Extract the (X, Y) coordinate from the center of the cell holding the provided text.  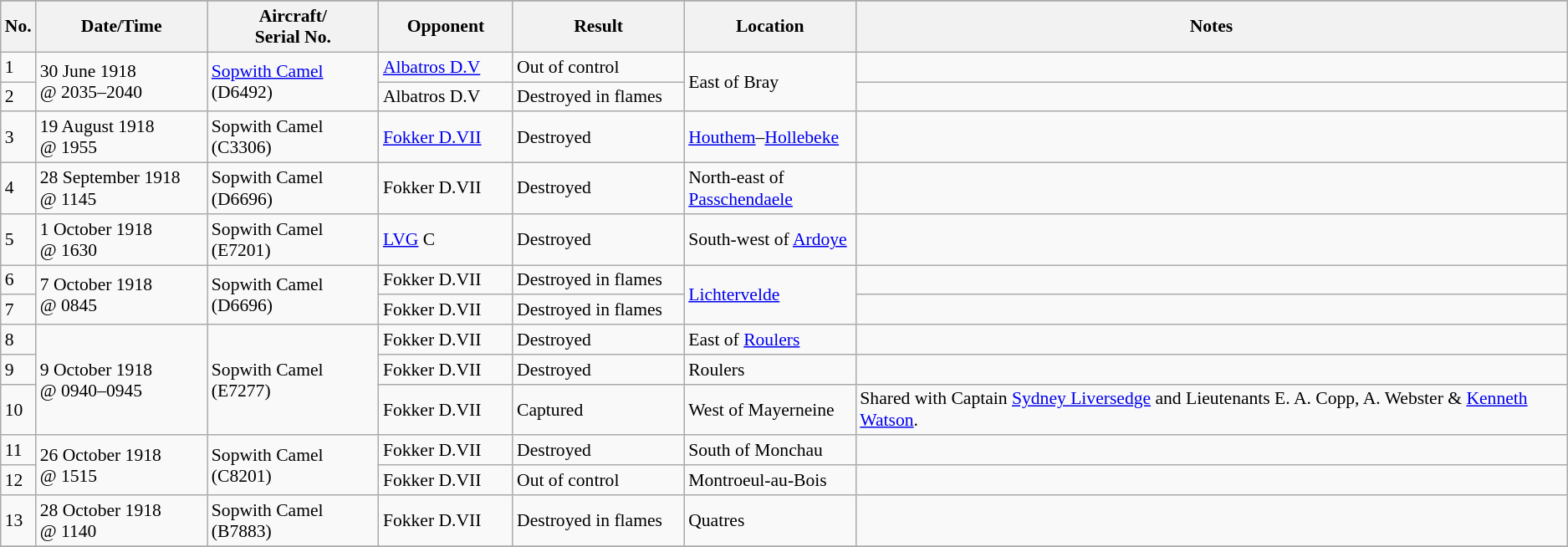
Sopwith Camel(C8201) (293, 465)
3 (18, 137)
Roulers (769, 370)
13 (18, 520)
19 August 1918@ 1955 (122, 137)
9 (18, 370)
Houthem–Hollebeke (769, 137)
7 October 1918@ 0845 (122, 294)
Date/Time (122, 27)
Sopwith Camel(E7201) (293, 239)
North-east of Passchendaele (769, 189)
Location (769, 27)
Montroeul-au-Bois (769, 480)
Result (599, 27)
6 (18, 280)
Lichtervelde (769, 294)
11 (18, 451)
Captured (599, 410)
4 (18, 189)
1 October 1918@ 1630 (122, 239)
No. (18, 27)
Opponent (446, 27)
Aircraft/Serial No. (293, 27)
Sopwith Camel(B7883) (293, 520)
East of Roulers (769, 340)
5 (18, 239)
30 June 1918@ 2035–2040 (122, 82)
Sopwith Camel(E7277) (293, 380)
12 (18, 480)
28 October 1918@ 1140 (122, 520)
10 (18, 410)
9 October 1918@ 0940–0945 (122, 380)
Quatres (769, 520)
LVG C (446, 239)
Sopwith Camel(D6492) (293, 82)
8 (18, 340)
Sopwith Camel(C3306) (293, 137)
26 October 1918@ 1515 (122, 465)
28 September 1918@ 1145 (122, 189)
7 (18, 310)
Shared with Captain Sydney Liversedge and Lieutenants E. A. Copp, A. Webster & Kenneth Watson. (1211, 410)
South-west of Ardoye (769, 239)
2 (18, 97)
Notes (1211, 27)
East of Bray (769, 82)
South of Monchau (769, 451)
1 (18, 67)
West of Mayerneine (769, 410)
